Return the [x, y] coordinate for the center point of the cell that contains the specified text.  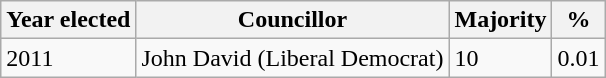
% [578, 20]
2011 [68, 58]
Councillor [292, 20]
Majority [500, 20]
10 [500, 58]
John David (Liberal Democrat) [292, 58]
0.01 [578, 58]
Year elected [68, 20]
